From the cell containing the given text, extract its center point as (X, Y) coordinate. 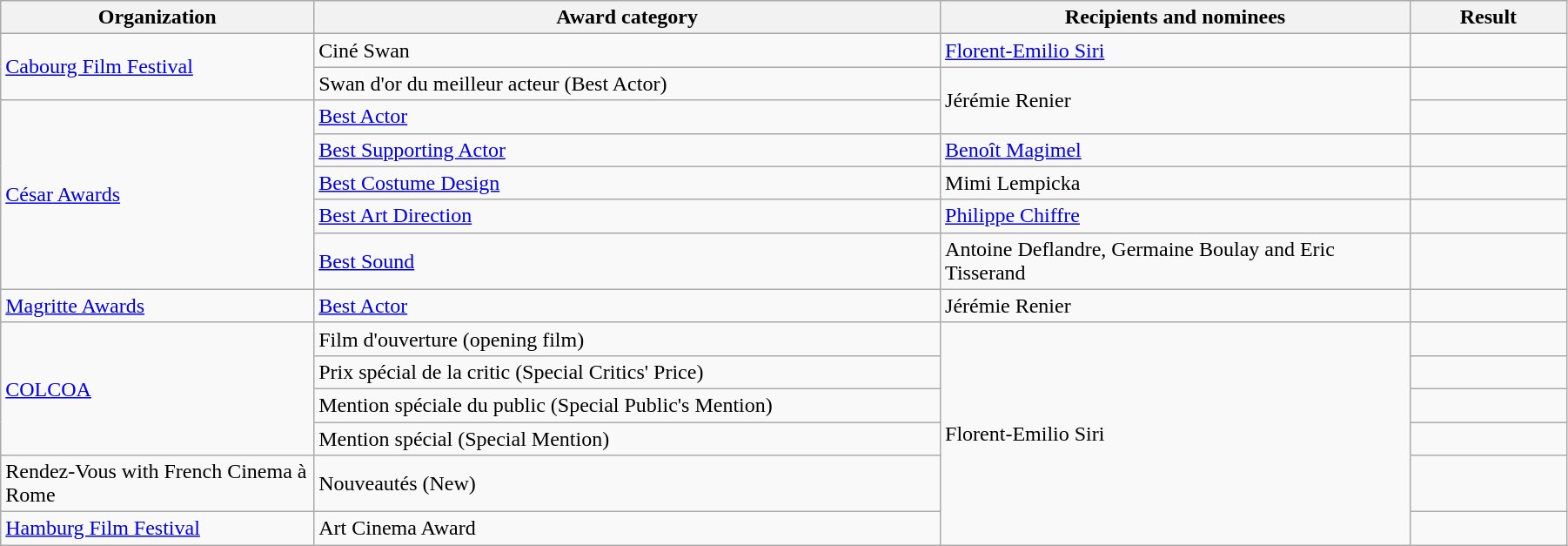
Best Sound (627, 261)
Mention spéciale du public (Special Public's Mention) (627, 405)
Art Cinema Award (627, 529)
Rendez-Vous with French Cinema à Rome (157, 484)
Swan d'or du meilleur acteur (Best Actor) (627, 84)
Award category (627, 17)
Prix spécial de la critic (Special Critics' Price) (627, 372)
Nouveautés (New) (627, 484)
Best Costume Design (627, 183)
Result (1488, 17)
Philippe Chiffre (1176, 216)
COLCOA (157, 388)
Film d'ouverture (opening film) (627, 339)
Mention spécial (Special Mention) (627, 438)
Magritte Awards (157, 306)
Recipients and nominees (1176, 17)
Organization (157, 17)
Mimi Lempicka (1176, 183)
Antoine Deflandre, Germaine Boulay and Eric Tisserand (1176, 261)
César Awards (157, 195)
Best Supporting Actor (627, 150)
Hamburg Film Festival (157, 529)
Benoît Magimel (1176, 150)
Ciné Swan (627, 51)
Cabourg Film Festival (157, 67)
Best Art Direction (627, 216)
